Provide the (x, y) coordinate of the cell's center where the given text is located.  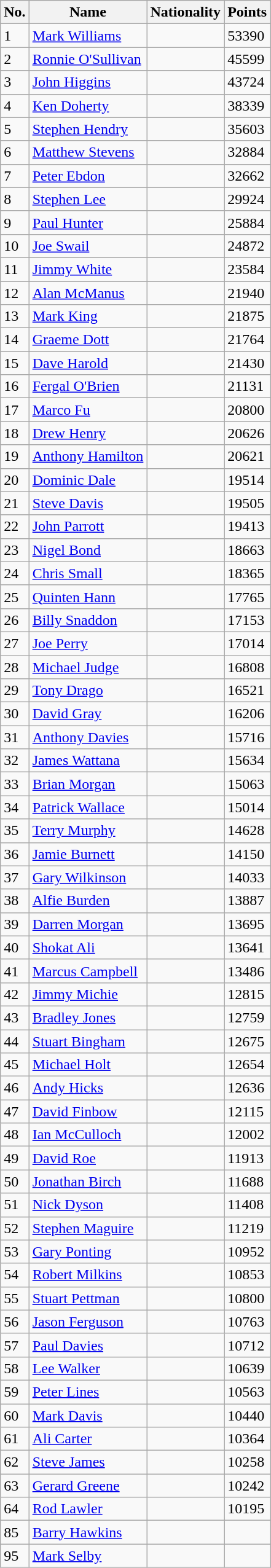
15634 (247, 761)
45599 (247, 59)
Paul Hunter (88, 222)
Paul Davies (88, 1345)
32662 (247, 176)
53 (15, 1252)
Dave Harold (88, 363)
Matthew Stevens (88, 152)
Mark Selby (88, 1556)
19413 (247, 527)
21940 (247, 293)
62 (15, 1462)
20 (15, 480)
Marcus Campbell (88, 971)
36 (15, 854)
Anthony Hamilton (88, 457)
20626 (247, 433)
16206 (247, 714)
47 (15, 1111)
41 (15, 971)
48 (15, 1135)
Lee Walker (88, 1368)
12 (15, 293)
34 (15, 807)
Rod Lawler (88, 1509)
64 (15, 1509)
16521 (247, 691)
10195 (247, 1509)
4 (15, 106)
Peter Lines (88, 1392)
44 (15, 1041)
9 (15, 222)
16808 (247, 667)
Drew Henry (88, 433)
21131 (247, 386)
29924 (247, 199)
23 (15, 550)
17 (15, 410)
24 (15, 573)
Mark Davis (88, 1415)
11219 (247, 1228)
61 (15, 1439)
21875 (247, 316)
51 (15, 1205)
10853 (247, 1275)
10258 (247, 1462)
40 (15, 947)
39 (15, 924)
Brian Morgan (88, 784)
21764 (247, 340)
Peter Ebdon (88, 176)
15063 (247, 784)
Robert Milkins (88, 1275)
Stephen Maguire (88, 1228)
19514 (247, 480)
17153 (247, 620)
21430 (247, 363)
13 (15, 316)
32 (15, 761)
Graeme Dott (88, 340)
2 (15, 59)
10639 (247, 1368)
Darren Morgan (88, 924)
Alfie Burden (88, 901)
13486 (247, 971)
17765 (247, 597)
Nationality (186, 12)
10242 (247, 1486)
Bradley Jones (88, 1017)
60 (15, 1415)
Shokat Ali (88, 947)
12115 (247, 1111)
Joe Perry (88, 643)
15716 (247, 737)
1 (15, 36)
20621 (247, 457)
12002 (247, 1135)
Steve James (88, 1462)
Gerard Greene (88, 1486)
27 (15, 643)
59 (15, 1392)
Mark Williams (88, 36)
37 (15, 877)
Alan McManus (88, 293)
David Finbow (88, 1111)
19505 (247, 503)
18663 (247, 550)
10563 (247, 1392)
30 (15, 714)
Stuart Bingham (88, 1041)
Tony Drago (88, 691)
33 (15, 784)
Dominic Dale (88, 480)
Ali Carter (88, 1439)
10763 (247, 1322)
Joe Swail (88, 246)
Ian McCulloch (88, 1135)
Jimmy Michie (88, 994)
Steve Davis (88, 503)
25884 (247, 222)
21 (15, 503)
Jason Ferguson (88, 1322)
95 (15, 1556)
Terry Murphy (88, 831)
Stephen Hendry (88, 129)
10440 (247, 1415)
Stuart Pettman (88, 1298)
12815 (247, 994)
23584 (247, 269)
Jamie Burnett (88, 854)
10364 (247, 1439)
11408 (247, 1205)
John Parrott (88, 527)
35603 (247, 129)
53390 (247, 36)
38 (15, 901)
11688 (247, 1182)
John Higgins (88, 82)
52 (15, 1228)
12675 (247, 1041)
13695 (247, 924)
Ronnie O'Sullivan (88, 59)
Andy Hicks (88, 1088)
Gary Wilkinson (88, 877)
Nigel Bond (88, 550)
63 (15, 1486)
No. (15, 12)
Stephen Lee (88, 199)
46 (15, 1088)
58 (15, 1368)
Quinten Hann (88, 597)
12636 (247, 1088)
6 (15, 152)
55 (15, 1298)
22 (15, 527)
Michael Holt (88, 1065)
49 (15, 1158)
43724 (247, 82)
Gary Ponting (88, 1252)
50 (15, 1182)
42 (15, 994)
15 (15, 363)
29 (15, 691)
38339 (247, 106)
32884 (247, 152)
24872 (247, 246)
26 (15, 620)
56 (15, 1322)
17014 (247, 643)
David Gray (88, 714)
20800 (247, 410)
15014 (247, 807)
13887 (247, 901)
25 (15, 597)
14033 (247, 877)
10 (15, 246)
85 (15, 1532)
14150 (247, 854)
57 (15, 1345)
Nick Dyson (88, 1205)
12759 (247, 1017)
11 (15, 269)
Anthony Davies (88, 737)
Jonathan Birch (88, 1182)
Ken Doherty (88, 106)
Barry Hawkins (88, 1532)
Name (88, 12)
10952 (247, 1252)
11913 (247, 1158)
3 (15, 82)
14 (15, 340)
45 (15, 1065)
43 (15, 1017)
Mark King (88, 316)
35 (15, 831)
David Roe (88, 1158)
12654 (247, 1065)
Fergal O'Brien (88, 386)
5 (15, 129)
13641 (247, 947)
Michael Judge (88, 667)
54 (15, 1275)
10800 (247, 1298)
8 (15, 199)
Patrick Wallace (88, 807)
18365 (247, 573)
28 (15, 667)
Billy Snaddon (88, 620)
James Wattana (88, 761)
Chris Small (88, 573)
18 (15, 433)
Marco Fu (88, 410)
16 (15, 386)
10712 (247, 1345)
31 (15, 737)
Jimmy White (88, 269)
Points (247, 12)
19 (15, 457)
7 (15, 176)
14628 (247, 831)
